For the text-containing cell, return its midpoint in [x, y] coordinate format. 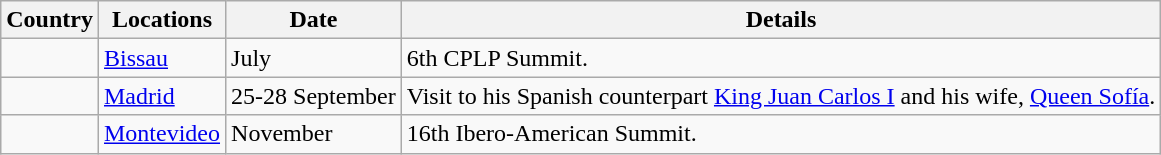
November [314, 134]
Visit to his Spanish counterpart King Juan Carlos I and his wife, Queen Sofía. [781, 96]
Locations [162, 20]
Country [50, 20]
25-28 September [314, 96]
Montevideo [162, 134]
Bissau [162, 58]
Date [314, 20]
16th Ibero-American Summit. [781, 134]
July [314, 58]
6th CPLP Summit. [781, 58]
Madrid [162, 96]
Details [781, 20]
